Output the [X, Y] coordinate of the center of the cell containing the given text.  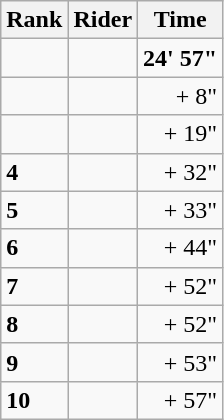
+ 8" [180, 96]
+ 44" [180, 248]
8 [34, 324]
+ 33" [180, 210]
+ 32" [180, 172]
+ 57" [180, 400]
24' 57" [180, 58]
Rider [103, 20]
9 [34, 362]
10 [34, 400]
4 [34, 172]
7 [34, 286]
+ 19" [180, 134]
Rank [34, 20]
Time [180, 20]
6 [34, 248]
5 [34, 210]
+ 53" [180, 362]
